Search for the cell housing the specified text and yield its [x, y] center coordinate. 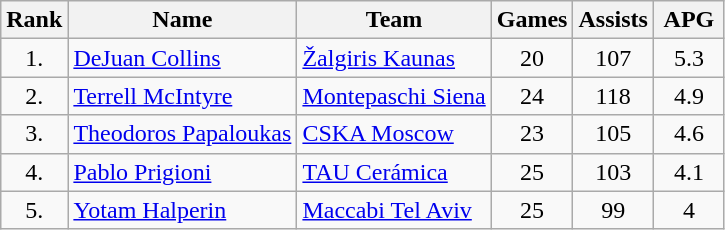
118 [613, 96]
1. [34, 58]
Pablo Prigioni [182, 172]
Maccabi Tel Aviv [394, 210]
Montepaschi Siena [394, 96]
23 [532, 134]
3. [34, 134]
Terrell McIntyre [182, 96]
4. [34, 172]
Team [394, 20]
Theodoros Papaloukas [182, 134]
105 [613, 134]
5. [34, 210]
DeJuan Collins [182, 58]
103 [613, 172]
CSKA Moscow [394, 134]
4.1 [688, 172]
Name [182, 20]
TAU Cerámica [394, 172]
4.6 [688, 134]
APG [688, 20]
107 [613, 58]
Yotam Halperin [182, 210]
Assists [613, 20]
99 [613, 210]
2. [34, 96]
Games [532, 20]
20 [532, 58]
Žalgiris Kaunas [394, 58]
4 [688, 210]
4.9 [688, 96]
5.3 [688, 58]
24 [532, 96]
Rank [34, 20]
